Search for the cell housing the specified text and yield its (X, Y) center coordinate. 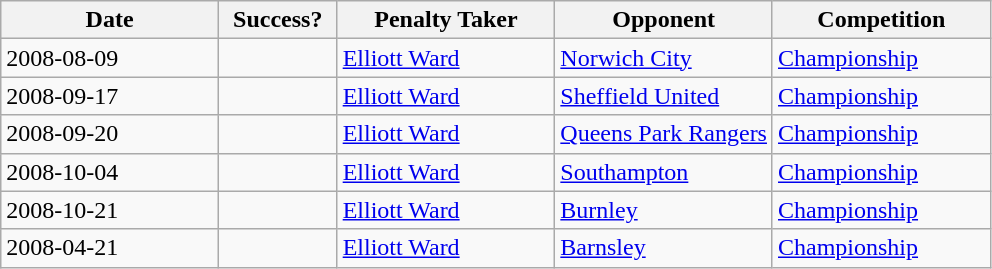
Opponent (664, 20)
Success? (278, 20)
Sheffield United (664, 96)
Competition (881, 20)
Penalty Taker (446, 20)
Burnley (664, 210)
2008-10-04 (110, 172)
Barnsley (664, 248)
Southampton (664, 172)
2008-09-17 (110, 96)
Norwich City (664, 58)
2008-09-20 (110, 134)
2008-08-09 (110, 58)
Date (110, 20)
2008-10-21 (110, 210)
Queens Park Rangers (664, 134)
2008-04-21 (110, 248)
